Return the [x, y] coordinate for the center point of the cell that contains the specified text.  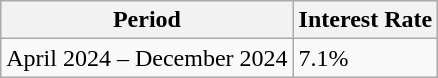
7.1% [366, 58]
April 2024 – December 2024 [147, 58]
Interest Rate [366, 20]
Period [147, 20]
